Return the [X, Y] coordinate for the center point of the cell that contains the specified text.  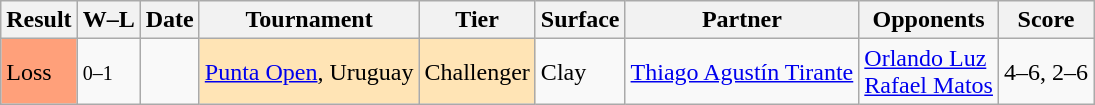
4–6, 2–6 [1046, 72]
0–1 [108, 72]
Orlando Luz Rafael Matos [929, 72]
Punta Open, Uruguay [309, 72]
Tournament [309, 20]
Loss [39, 72]
Partner [742, 20]
Surface [580, 20]
W–L [108, 20]
Date [170, 20]
Thiago Agustín Tirante [742, 72]
Result [39, 20]
Clay [580, 72]
Tier [477, 20]
Challenger [477, 72]
Opponents [929, 20]
Score [1046, 20]
